Search for the cell housing the specified text and yield its [x, y] center coordinate. 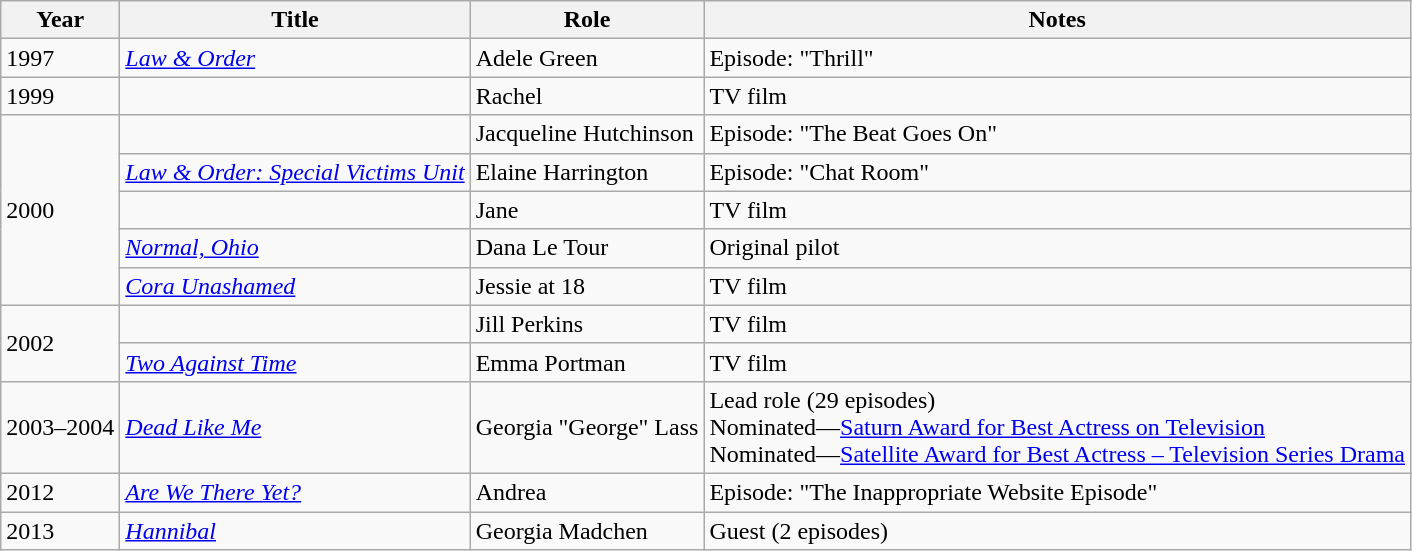
Lead role (29 episodes)Nominated—Saturn Award for Best Actress on TelevisionNominated—Satellite Award for Best Actress – Television Series Drama [1058, 427]
Andrea [587, 492]
2013 [60, 531]
Georgia Madchen [587, 531]
Law & Order [295, 58]
Episode: "The Inappropriate Website Episode" [1058, 492]
Title [295, 20]
2002 [60, 343]
Year [60, 20]
Jacqueline Hutchinson [587, 134]
2000 [60, 210]
Adele Green [587, 58]
Cora Unashamed [295, 286]
Episode: "The Beat Goes On" [1058, 134]
Law & Order: Special Victims Unit [295, 172]
Elaine Harrington [587, 172]
Jessie at 18 [587, 286]
Role [587, 20]
Jill Perkins [587, 324]
1999 [60, 96]
Episode: "Chat Room" [1058, 172]
Hannibal [295, 531]
2003–2004 [60, 427]
Episode: "Thrill" [1058, 58]
Jane [587, 210]
Georgia "George" Lass [587, 427]
Dana Le Tour [587, 248]
Emma Portman [587, 362]
Rachel [587, 96]
Two Against Time [295, 362]
Guest (2 episodes) [1058, 531]
Normal, Ohio [295, 248]
2012 [60, 492]
1997 [60, 58]
Are We There Yet? [295, 492]
Original pilot [1058, 248]
Dead Like Me [295, 427]
Notes [1058, 20]
